Scan for the cell matching the given text and deliver its [X, Y] coordinate at center. 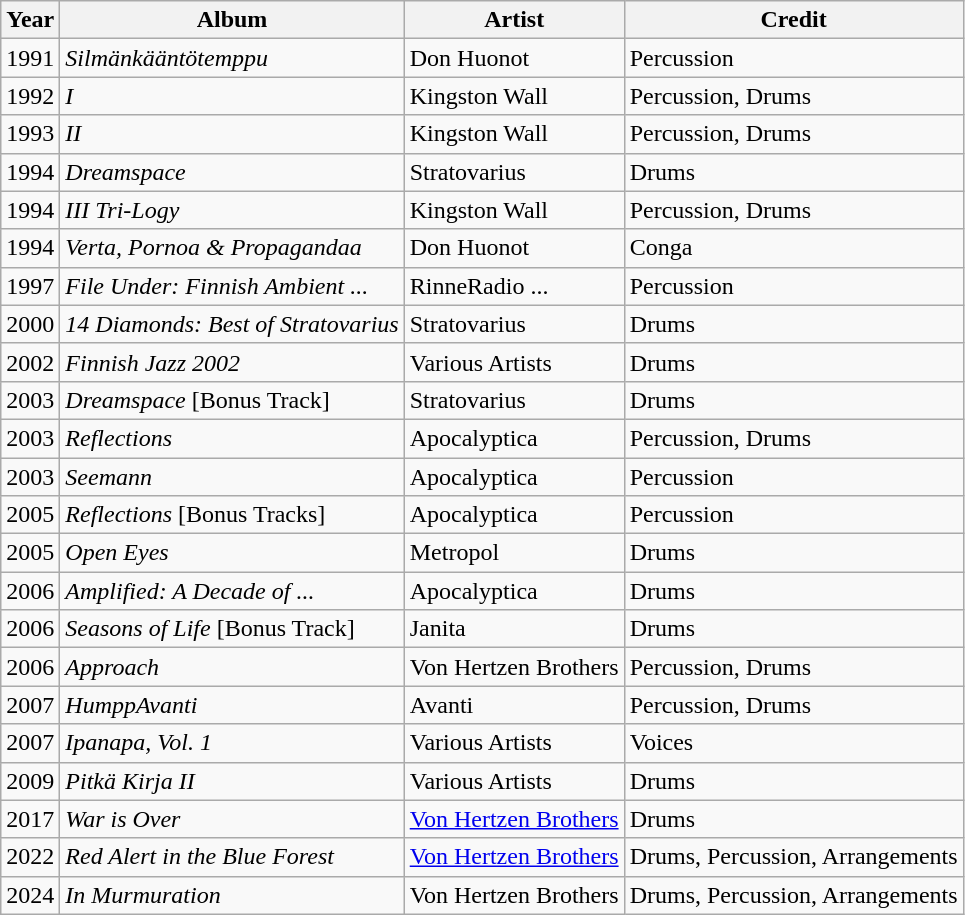
Pitkä Kirja II [232, 781]
Year [30, 20]
HumppAvanti [232, 705]
Voices [794, 743]
III Tri-Logy [232, 210]
14 Diamonds: Best of Stratovarius [232, 324]
Artist [514, 20]
2002 [30, 362]
Seemann [232, 477]
Janita [514, 629]
War is Over [232, 819]
2017 [30, 819]
Ipanapa, Vol. 1 [232, 743]
1992 [30, 96]
Reflections [Bonus Tracks] [232, 515]
2009 [30, 781]
RinneRadio ... [514, 286]
II [232, 134]
Credit [794, 20]
In Murmuration [232, 895]
Avanti [514, 705]
Silmänkääntötemppu [232, 58]
1991 [30, 58]
1997 [30, 286]
Conga [794, 248]
Seasons of Life [Bonus Track] [232, 629]
Album [232, 20]
Reflections [232, 438]
1993 [30, 134]
2022 [30, 857]
Finnish Jazz 2002 [232, 362]
2000 [30, 324]
Approach [232, 667]
Red Alert in the Blue Forest [232, 857]
Open Eyes [232, 553]
2024 [30, 895]
Amplified: A Decade of ... [232, 591]
Dreamspace [Bonus Track] [232, 400]
File Under: Finnish Ambient ... [232, 286]
Dreamspace [232, 172]
I [232, 96]
Metropol [514, 553]
Verta, Pornoa & Propagandaa [232, 248]
